Determine the [X, Y] coordinate at the center of the cell enclosing the given text.  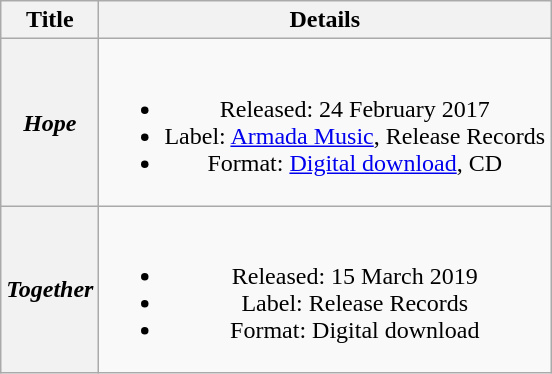
Released: 24 February 2017Label: Armada Music, Release RecordsFormat: Digital download, CD [325, 122]
Title [50, 20]
Together [50, 290]
Hope [50, 122]
Released: 15 March 2019Label: Release RecordsFormat: Digital download [325, 290]
Details [325, 20]
